Search for the cell housing the specified text and yield its (X, Y) center coordinate. 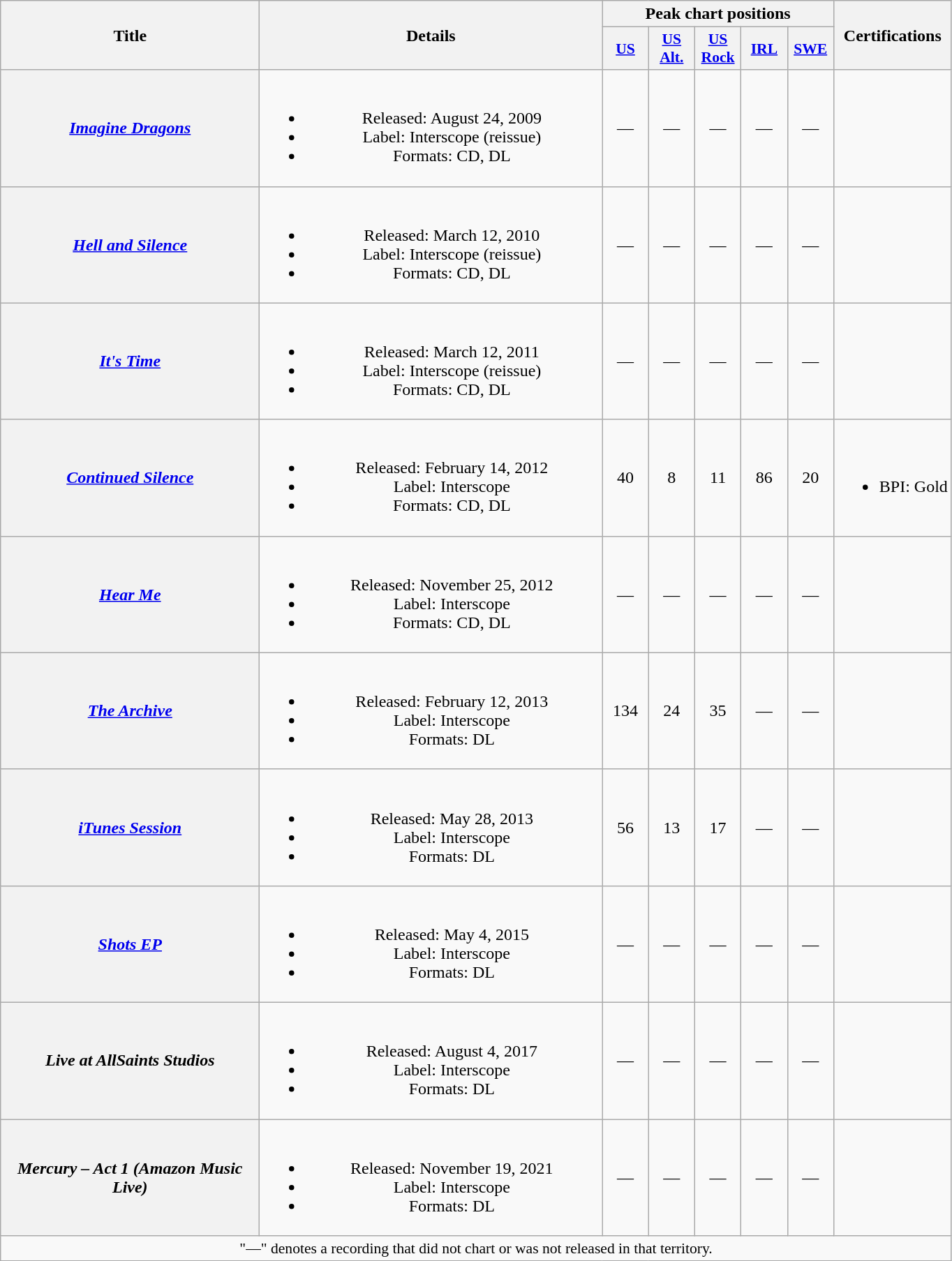
35 (717, 710)
Hear Me (130, 595)
Released: August 24, 2009 Label: Interscope (reissue)Formats: CD, DL (431, 128)
11 (717, 477)
Released: February 14, 2012 Label: InterscopeFormats: CD, DL (431, 477)
Live at AllSaints Studios (130, 1061)
IRL (764, 49)
8 (671, 477)
Continued Silence (130, 477)
USRock (717, 49)
Hell and Silence (130, 244)
"—" denotes a recording that did not chart or was not released in that territory. (476, 1248)
Released: March 12, 2011 Label: Interscope (reissue)Formats: CD, DL (431, 361)
Released: November 19, 2021 Label: InterscopeFormats: DL (431, 1178)
Released: November 25, 2012 Label: InterscopeFormats: CD, DL (431, 595)
40 (625, 477)
Released: February 12, 2013 Label: InterscopeFormats: DL (431, 710)
56 (625, 828)
Shots EP (130, 943)
BPI: Gold (892, 477)
86 (764, 477)
Imagine Dragons (130, 128)
Released: August 4, 2017 Label: InterscopeFormats: DL (431, 1061)
13 (671, 828)
Title (130, 35)
USAlt. (671, 49)
SWE (810, 49)
The Archive (130, 710)
24 (671, 710)
US (625, 49)
Details (431, 35)
17 (717, 828)
Peak chart positions (717, 14)
It's Time (130, 361)
20 (810, 477)
Released: March 12, 2010 Label: Interscope (reissue)Formats: CD, DL (431, 244)
Mercury – Act 1 (Amazon Music Live) (130, 1178)
134 (625, 710)
Released: May 4, 2015Label: InterscopeFormats: DL (431, 943)
Released: May 28, 2013 Label: InterscopeFormats: DL (431, 828)
Certifications (892, 35)
iTunes Session (130, 828)
